Capture the cell that displays the provided text and extract its [X, Y] central coordinate. 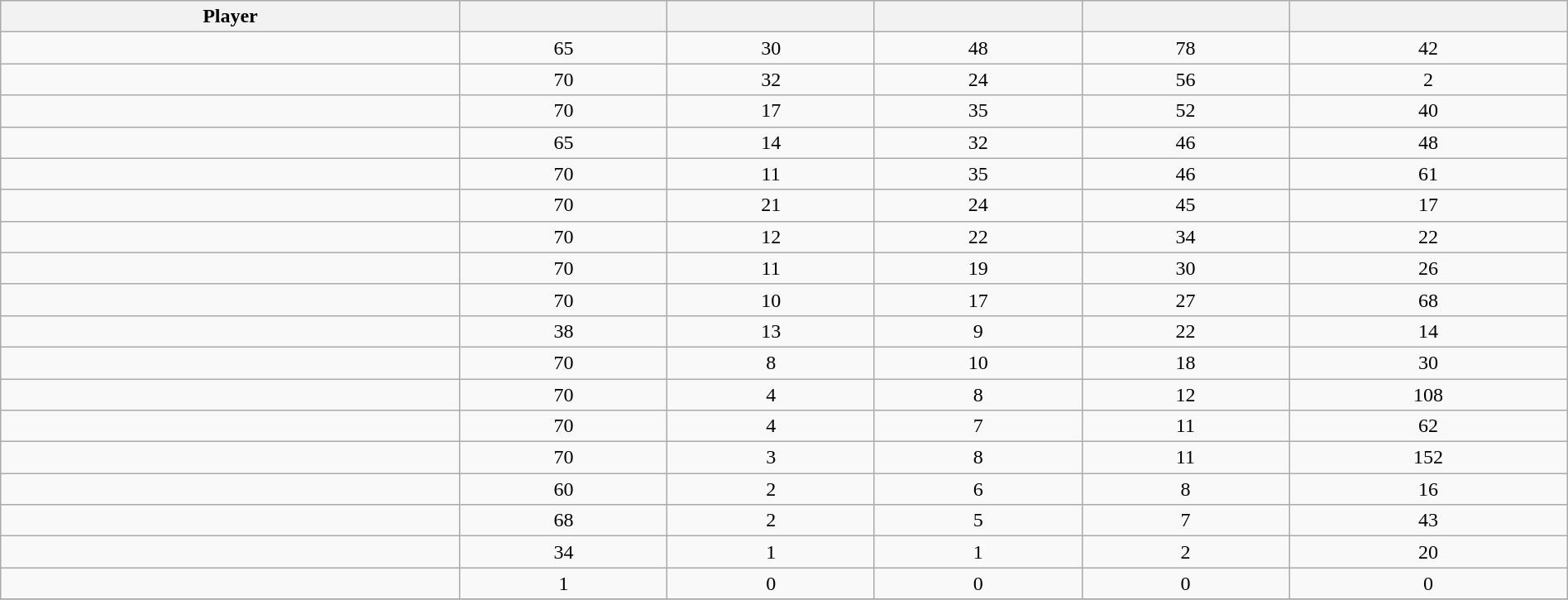
62 [1429, 426]
52 [1186, 111]
26 [1429, 268]
5 [978, 521]
Player [230, 17]
20 [1429, 552]
27 [1186, 300]
45 [1186, 205]
38 [564, 331]
9 [978, 331]
3 [771, 458]
61 [1429, 174]
16 [1429, 489]
21 [771, 205]
19 [978, 268]
78 [1186, 48]
60 [564, 489]
42 [1429, 48]
152 [1429, 458]
6 [978, 489]
40 [1429, 111]
108 [1429, 395]
18 [1186, 362]
56 [1186, 79]
13 [771, 331]
43 [1429, 521]
